Pinpoint the cell where the given text exists, returning its (x, y) midpoint coordinate. 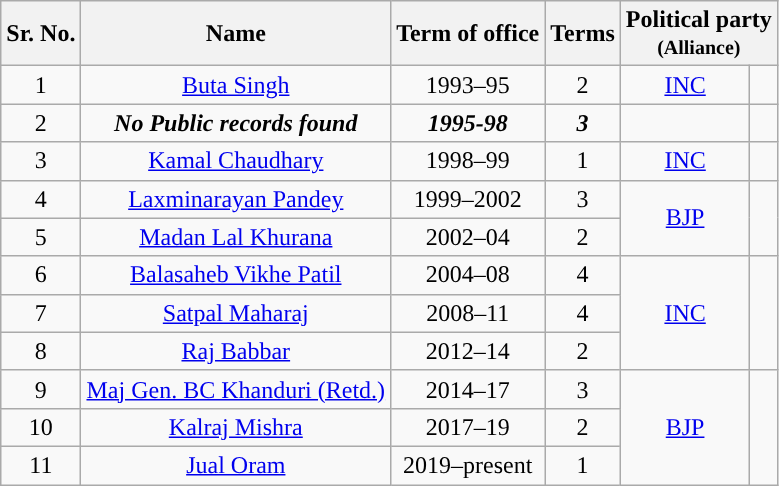
Maj Gen. BC Khanduri (Retd.) (236, 389)
Kamal Chaudhary (236, 161)
11 (41, 465)
5 (41, 237)
Name (236, 34)
Term of office (468, 34)
Laxminarayan Pandey (236, 199)
Buta Singh (236, 85)
2014–17 (468, 389)
2012–14 (468, 351)
Madan Lal Khurana (236, 237)
7 (41, 313)
Sr. No. (41, 34)
2019–present (468, 465)
1995-98 (468, 123)
Kalraj Mishra (236, 427)
2002–04 (468, 237)
2017–19 (468, 427)
10 (41, 427)
Political party(Alliance) (698, 34)
Satpal Maharaj (236, 313)
1999–2002 (468, 199)
2004–08 (468, 275)
Raj Babbar (236, 351)
8 (41, 351)
Terms (583, 34)
1998–99 (468, 161)
6 (41, 275)
2008–11 (468, 313)
9 (41, 389)
1993–95 (468, 85)
Balasaheb Vikhe Patil (236, 275)
Jual Oram (236, 465)
No Public records found (236, 123)
